Extract the [x, y] coordinate from the center of the cell holding the provided text.  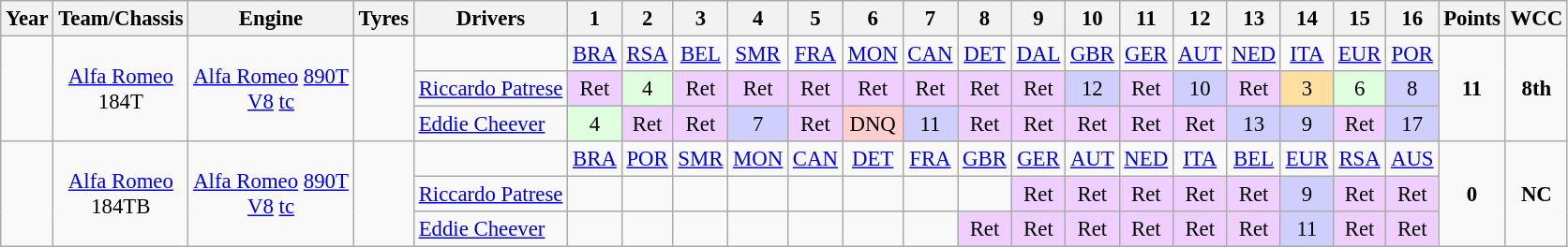
DNQ [873, 124]
14 [1307, 19]
NC [1536, 195]
8th [1536, 90]
Drivers [490, 19]
Alfa Romeo184TB [121, 195]
DAL [1038, 54]
Points [1471, 19]
15 [1359, 19]
AUS [1412, 159]
1 [594, 19]
Team/Chassis [121, 19]
Tyres [383, 19]
Year [27, 19]
2 [647, 19]
16 [1412, 19]
17 [1412, 124]
Engine [271, 19]
Alfa Romeo184T [121, 90]
0 [1471, 195]
WCC [1536, 19]
5 [815, 19]
